Capture the cell that displays the provided text and extract its (x, y) central coordinate. 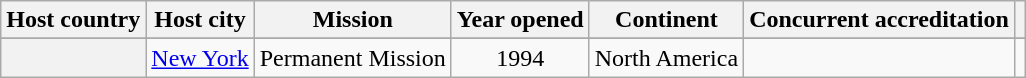
Year opened (520, 20)
Permanent Mission (352, 58)
Host country (74, 20)
1994 (520, 58)
Host city (200, 20)
North America (666, 58)
Continent (666, 20)
New York (200, 58)
Concurrent accreditation (880, 20)
Mission (352, 20)
